Detect which cell encompasses the target text, then output its [X, Y] center coordinate. 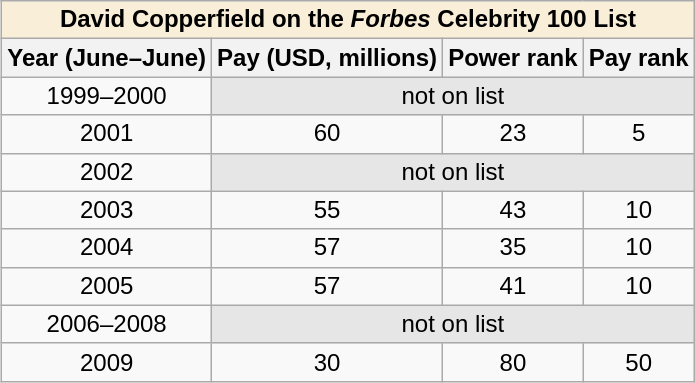
Year (June–June) [107, 58]
55 [328, 210]
35 [513, 248]
2004 [107, 248]
David Copperfield on the Forbes Celebrity 100 List [348, 20]
30 [328, 362]
2002 [107, 172]
Pay (USD, millions) [328, 58]
2006–2008 [107, 324]
50 [638, 362]
2005 [107, 286]
60 [328, 134]
41 [513, 286]
43 [513, 210]
23 [513, 134]
5 [638, 134]
2009 [107, 362]
2003 [107, 210]
Power rank [513, 58]
80 [513, 362]
Pay rank [638, 58]
1999–2000 [107, 96]
2001 [107, 134]
